Capture the cell that displays the provided text and extract its [X, Y] central coordinate. 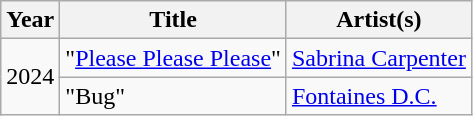
"Bug" [174, 96]
Fontaines D.C. [378, 96]
Artist(s) [378, 20]
Title [174, 20]
Year [30, 20]
Sabrina Carpenter [378, 58]
2024 [30, 77]
"Please Please Please" [174, 58]
